Determine the [X, Y] coordinate at the center of the cell enclosing the given text.  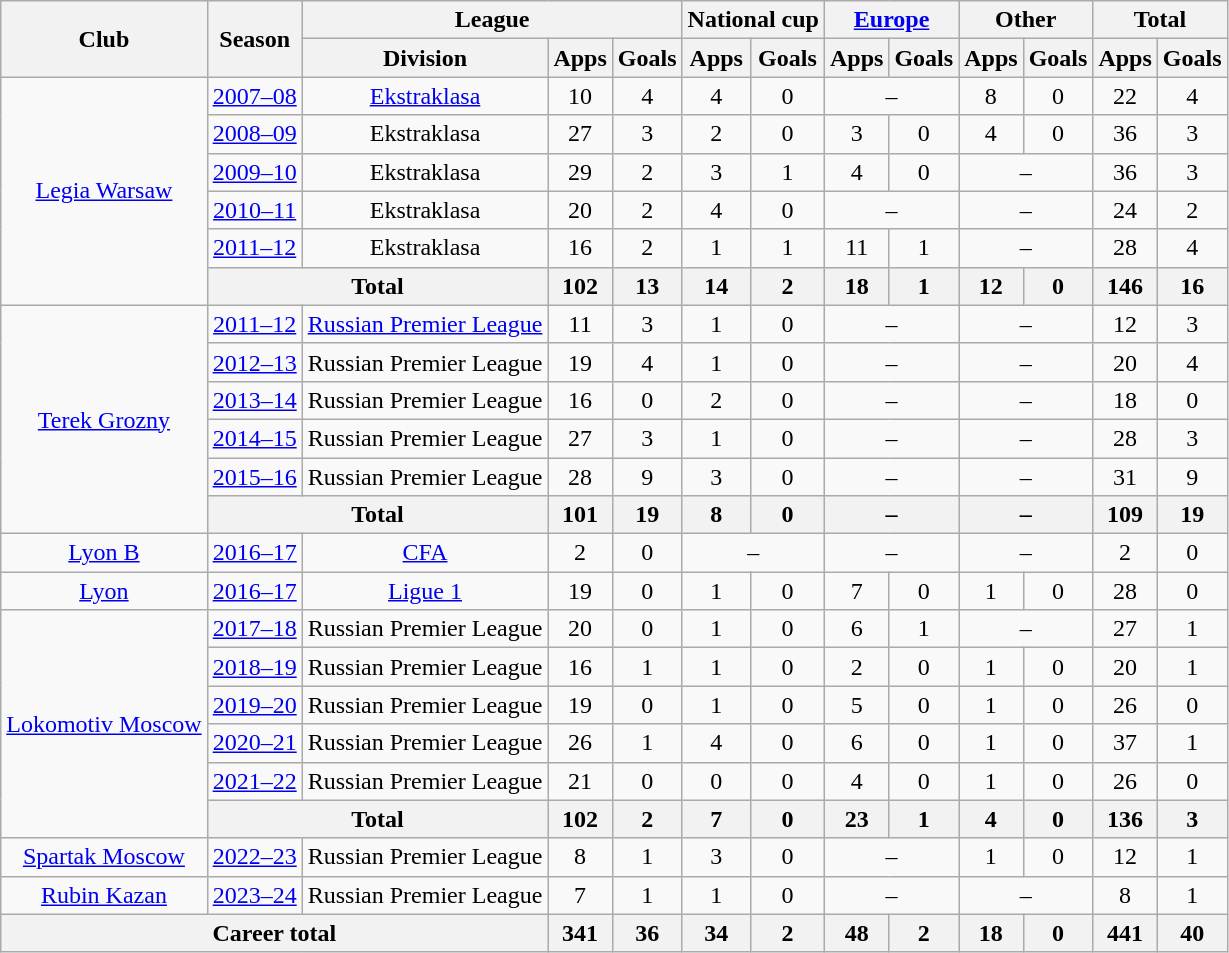
Lyon [104, 591]
2020–21 [254, 743]
Europe [891, 20]
Season [254, 39]
2010–11 [254, 210]
5 [856, 705]
22 [1125, 96]
2017–18 [254, 629]
2012–13 [254, 362]
Club [104, 39]
109 [1125, 515]
CFA [425, 553]
2009–10 [254, 172]
2015–16 [254, 477]
Legia Warsaw [104, 191]
341 [580, 933]
31 [1125, 477]
Lyon B [104, 553]
24 [1125, 210]
34 [716, 933]
29 [580, 172]
40 [1192, 933]
37 [1125, 743]
2007–08 [254, 96]
Lokomotiv Moscow [104, 724]
14 [716, 286]
10 [580, 96]
2019–20 [254, 705]
Ligue 1 [425, 591]
Rubin Kazan [104, 895]
2021–22 [254, 781]
Spartak Moscow [104, 857]
101 [580, 515]
Division [425, 58]
Career total [274, 933]
2023–24 [254, 895]
2018–19 [254, 667]
23 [856, 819]
146 [1125, 286]
Other [1026, 20]
21 [580, 781]
League [492, 20]
2013–14 [254, 400]
Terek Grozny [104, 419]
2008–09 [254, 134]
48 [856, 933]
136 [1125, 819]
13 [647, 286]
2014–15 [254, 438]
National cup [753, 20]
441 [1125, 933]
2022–23 [254, 857]
